Search for the cell housing the specified text and yield its (X, Y) center coordinate. 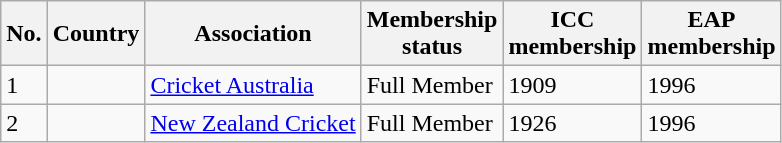
1909 (572, 85)
New Zealand Cricket (253, 123)
Association (253, 34)
Membershipstatus (432, 34)
Cricket Australia (253, 85)
ICCmembership (572, 34)
2 (24, 123)
1 (24, 85)
EAPmembership (712, 34)
No. (24, 34)
1926 (572, 123)
Country (96, 34)
